Pinpoint the cell where the given text exists, returning its [x, y] midpoint coordinate. 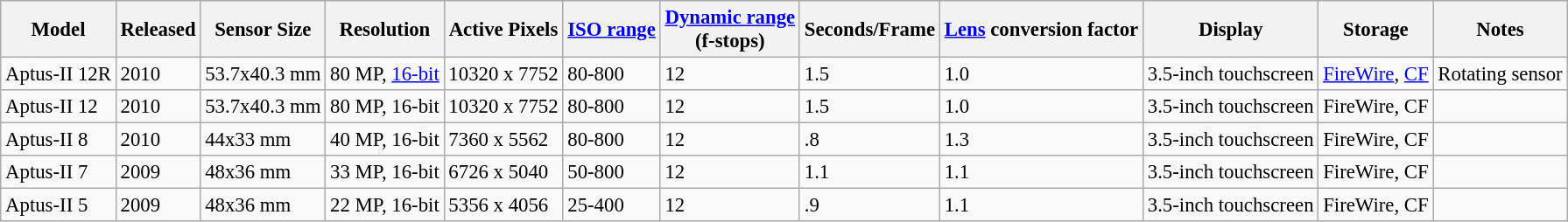
Aptus-II 12R [58, 74]
Dynamic range(f-stops) [730, 30]
Sensor Size [263, 30]
6726 x 5040 [503, 172]
Storage [1376, 30]
44x33 mm [263, 140]
.9 [869, 205]
1.3 [1041, 140]
Notes [1501, 30]
Aptus-II 12 [58, 107]
Active Pixels [503, 30]
40 MP, 16-bit [385, 140]
Lens conversion factor [1041, 30]
50-800 [611, 172]
33 MP, 16-bit [385, 172]
25-400 [611, 205]
Resolution [385, 30]
7360 x 5562 [503, 140]
Rotating sensor [1501, 74]
Aptus-II 5 [58, 205]
Display [1230, 30]
Model [58, 30]
Aptus-II 7 [58, 172]
ISO range [611, 30]
Aptus-II 8 [58, 140]
22 MP, 16-bit [385, 205]
Released [158, 30]
Seconds/Frame [869, 30]
5356 x 4056 [503, 205]
.8 [869, 140]
